Find where the given text appears and provide that cell's center as [x, y] coordinate. 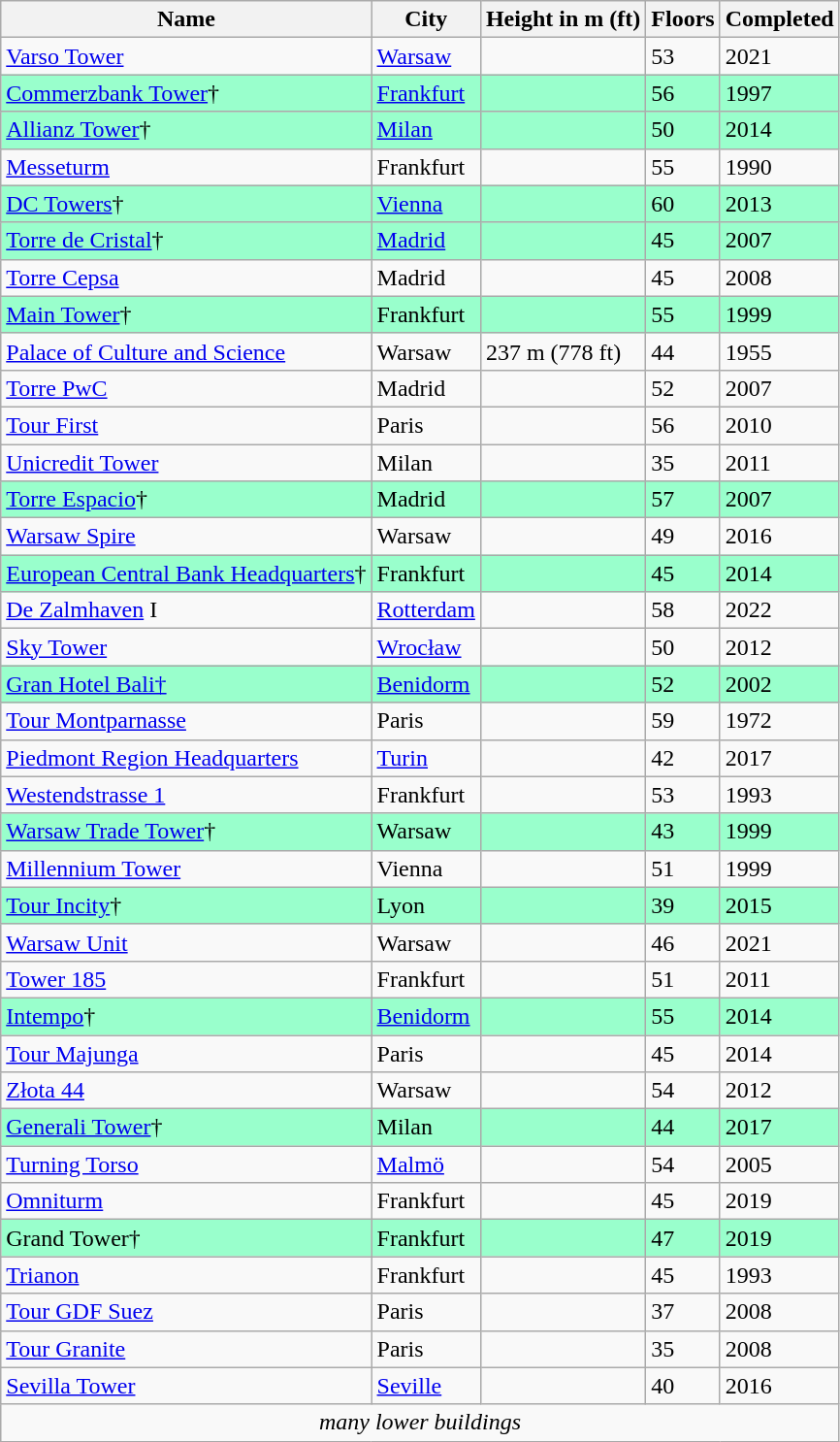
46 [683, 942]
Sky Tower [186, 647]
Złota 44 [186, 1091]
Wrocław [426, 647]
Westendstrasse 1 [186, 795]
Palace of Culture and Science [186, 351]
Tour Majunga [186, 1053]
57 [683, 500]
City [426, 19]
42 [683, 758]
Unicredit Tower [186, 463]
Completed [780, 19]
Seville [426, 1386]
Lyon [426, 905]
37 [683, 1312]
DC Towers† [186, 204]
De Zalmhaven I [186, 610]
1972 [780, 721]
59 [683, 721]
47 [683, 1238]
1997 [780, 93]
1990 [780, 167]
Omniturm [186, 1201]
Varso Tower [186, 56]
Torre Espacio† [186, 500]
Height in m (ft) [563, 19]
2005 [780, 1164]
237 m (778 ft) [563, 351]
40 [683, 1386]
Messeturm [186, 167]
Torre PwC [186, 388]
2022 [780, 610]
Rotterdam [426, 610]
Generali Tower† [186, 1128]
Tour GDF Suez [186, 1312]
39 [683, 905]
Sevilla Tower [186, 1386]
Allianz Tower† [186, 130]
43 [683, 832]
Intempo† [186, 1016]
2015 [780, 905]
Turning Torso [186, 1164]
Piedmont Region Headquarters [186, 758]
Floors [683, 19]
2013 [780, 204]
Grand Tower† [186, 1238]
European Central Bank Headquarters† [186, 574]
Trianon [186, 1275]
Tower 185 [186, 979]
Warsaw Trade Tower† [186, 832]
Turin [426, 758]
Tour Incity† [186, 905]
Tour Granite [186, 1349]
2002 [780, 684]
Millennium Tower [186, 868]
Tour Montparnasse [186, 721]
Warsaw Spire [186, 537]
2010 [780, 425]
60 [683, 204]
49 [683, 537]
Main Tower† [186, 314]
1955 [780, 351]
58 [683, 610]
Commerzbank Tower† [186, 93]
Name [186, 19]
many lower buildings [420, 1423]
Malmö [426, 1164]
Tour First [186, 425]
Torre Cepsa [186, 278]
Gran Hotel Bali† [186, 684]
Torre de Cristal† [186, 241]
Warsaw Unit [186, 942]
